Extract the [X, Y] coordinate from the center of the cell holding the provided text.  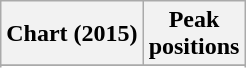
Chart (2015) [72, 34]
Peakpositions [194, 34]
